Scan for the cell matching the given text and deliver its [x, y] coordinate at center. 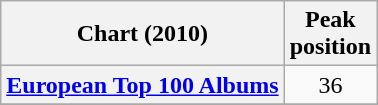
Peakposition [330, 34]
36 [330, 85]
Chart (2010) [142, 34]
European Top 100 Albums [142, 85]
